Determine the (x, y) coordinate at the center of the cell enclosing the given text.  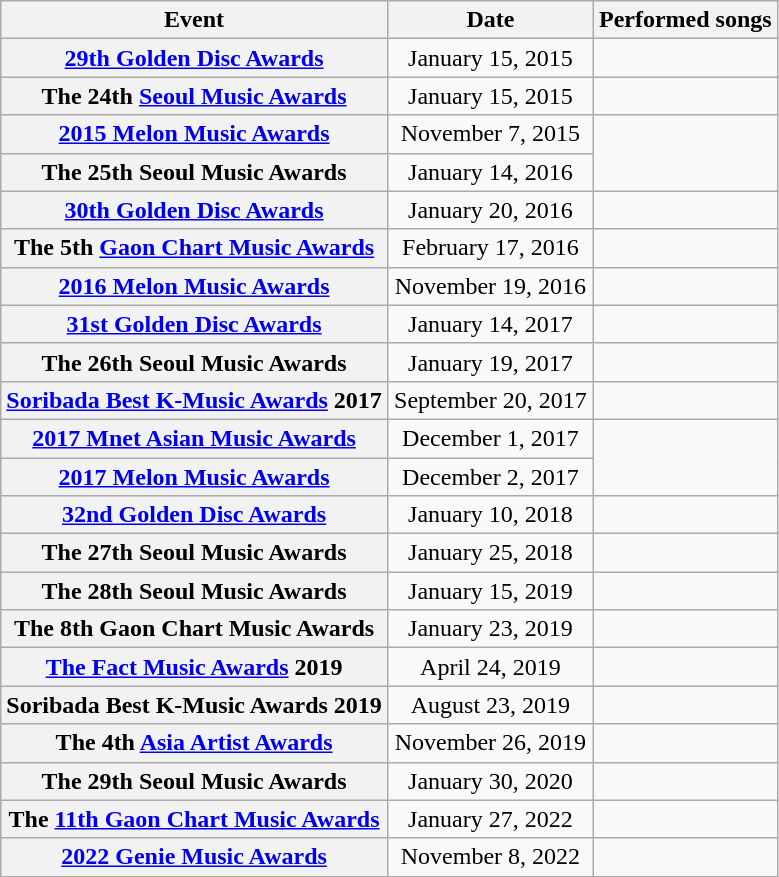
November 7, 2015 (490, 134)
The 5th Gaon Chart Music Awards (194, 248)
January 14, 2017 (490, 324)
January 19, 2017 (490, 362)
September 20, 2017 (490, 400)
Date (490, 20)
The Fact Music Awards 2019 (194, 667)
2017 Mnet Asian Music Awards (194, 438)
The 8th Gaon Chart Music Awards (194, 629)
January 27, 2022 (490, 819)
The 11th Gaon Chart Music Awards (194, 819)
December 2, 2017 (490, 477)
November 19, 2016 (490, 286)
29th Golden Disc Awards (194, 58)
30th Golden Disc Awards (194, 210)
The 29th Seoul Music Awards (194, 781)
February 17, 2016 (490, 248)
November 8, 2022 (490, 857)
2017 Melon Music Awards (194, 477)
The 27th Seoul Music Awards (194, 553)
2016 Melon Music Awards (194, 286)
Performed songs (685, 20)
The 28th Seoul Music Awards (194, 591)
Soribada Best K-Music Awards 2017 (194, 400)
January 20, 2016 (490, 210)
January 14, 2016 (490, 172)
2022 Genie Music Awards (194, 857)
January 23, 2019 (490, 629)
April 24, 2019 (490, 667)
December 1, 2017 (490, 438)
31st Golden Disc Awards (194, 324)
January 25, 2018 (490, 553)
The 24th Seoul Music Awards (194, 96)
2015 Melon Music Awards (194, 134)
The 25th Seoul Music Awards (194, 172)
January 30, 2020 (490, 781)
The 26th Seoul Music Awards (194, 362)
August 23, 2019 (490, 705)
November 26, 2019 (490, 743)
January 15, 2019 (490, 591)
January 10, 2018 (490, 515)
32nd Golden Disc Awards (194, 515)
The 4th Asia Artist Awards (194, 743)
Event (194, 20)
Soribada Best K-Music Awards 2019 (194, 705)
